Pinpoint the cell where the given text exists, returning its [x, y] midpoint coordinate. 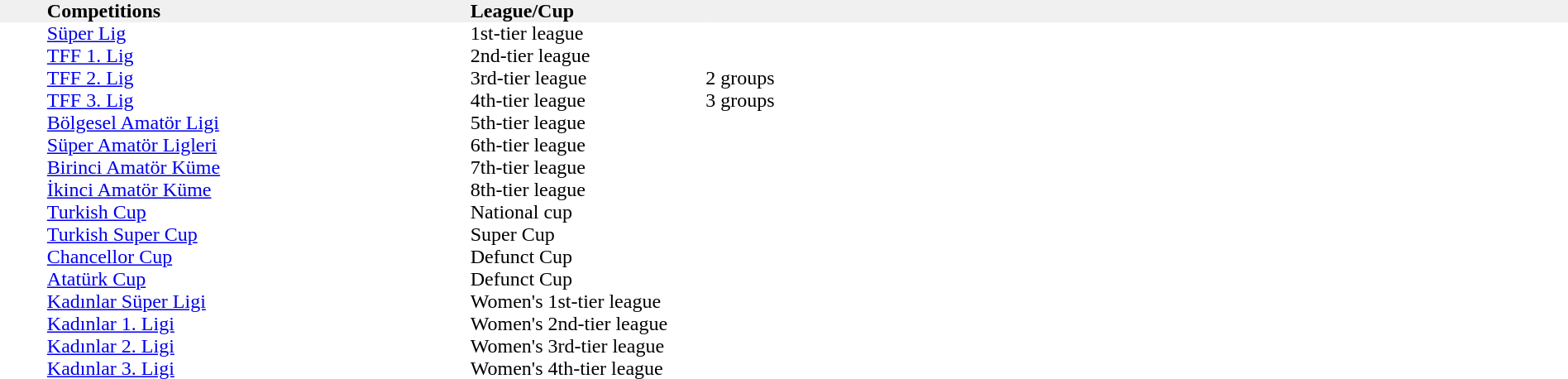
6th-tier league [588, 146]
TFF 1. Lig [259, 56]
Turkish Super Cup [259, 235]
Birinci Amatör Küme [259, 167]
Süper Amatör Ligleri [259, 146]
7th-tier league [588, 167]
2nd-tier league [588, 56]
Women's 3rd-tier league [588, 346]
Chancellor Cup [259, 257]
Competitions [259, 12]
8th-tier league [588, 190]
Turkish Cup [259, 212]
5th-tier league [588, 122]
Kadınlar Süper Ligi [259, 301]
TFF 3. Lig [259, 101]
Atatürk Cup [259, 280]
National cup [588, 212]
3rd-tier league [588, 78]
Bölgesel Amatör Ligi [259, 122]
4th-tier league [588, 101]
Super Cup [588, 235]
League/Cup [588, 12]
Women's 1st-tier league [588, 301]
2 groups [1136, 78]
3 groups [1136, 101]
TFF 2. Lig [259, 78]
Süper Lig [259, 33]
Women's 2nd-tier league [588, 324]
Kadınlar 1. Ligi [259, 324]
İkinci Amatör Küme [259, 190]
Kadınlar 2. Ligi [259, 346]
1st-tier league [588, 33]
